Capture the cell that displays the provided text and extract its (X, Y) central coordinate. 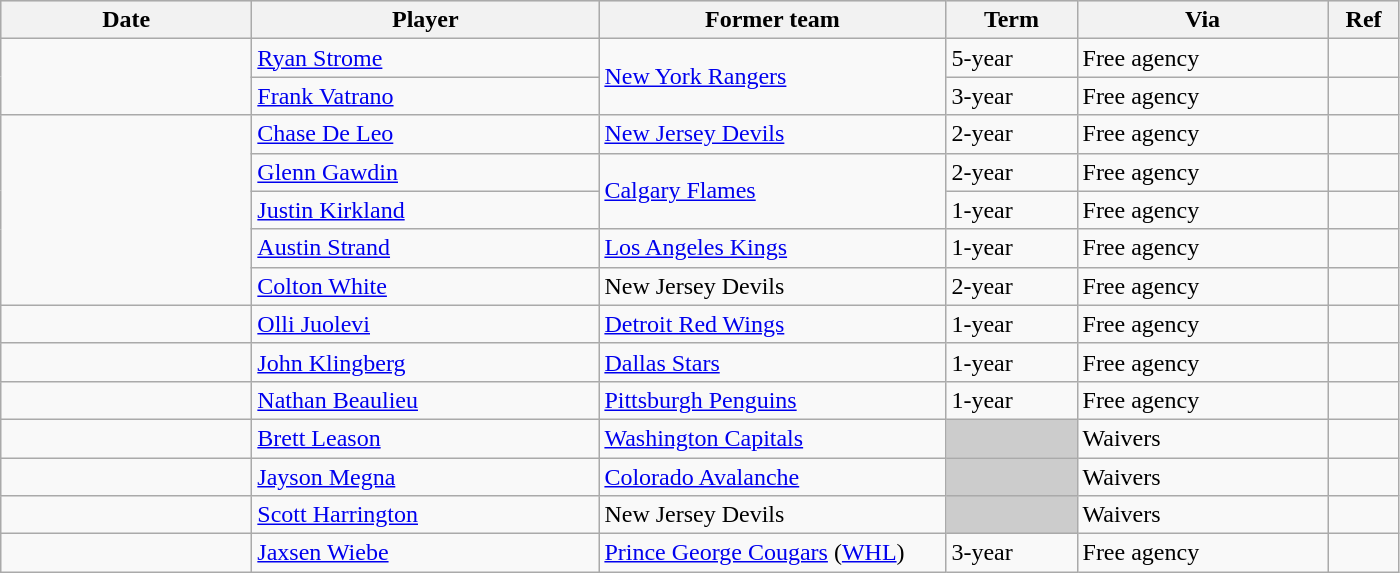
Via (1202, 20)
Justin Kirkland (426, 210)
Dallas Stars (772, 362)
Washington Capitals (772, 438)
Prince George Cougars (WHL) (772, 553)
Frank Vatrano (426, 96)
Scott Harrington (426, 515)
Jayson Megna (426, 477)
Chase De Leo (426, 134)
Jaxsen Wiebe (426, 553)
Pittsburgh Penguins (772, 400)
Player (426, 20)
New York Rangers (772, 77)
Calgary Flames (772, 191)
Colorado Avalanche (772, 477)
Ref (1364, 20)
Former team (772, 20)
Brett Leason (426, 438)
Ryan Strome (426, 58)
Olli Juolevi (426, 324)
Nathan Beaulieu (426, 400)
Los Angeles Kings (772, 248)
Detroit Red Wings (772, 324)
Glenn Gawdin (426, 172)
Date (126, 20)
Austin Strand (426, 248)
5-year (1012, 58)
John Klingberg (426, 362)
Term (1012, 20)
Colton White (426, 286)
